Extract the [X, Y] coordinate from the center of the cell holding the provided text.  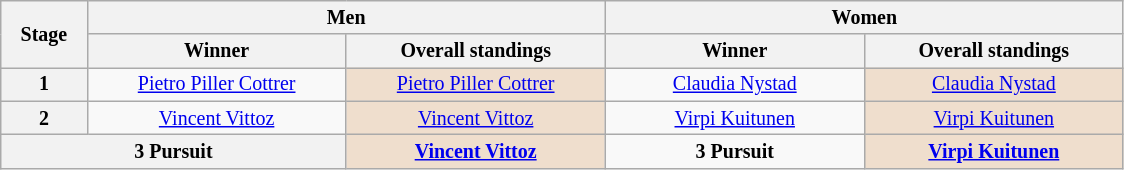
Women [864, 18]
Men [346, 18]
2 [44, 118]
Stage [44, 34]
1 [44, 84]
